For the text-containing cell, return its midpoint in [X, Y] coordinate format. 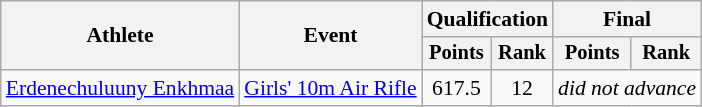
Erdenechuluuny Enkhmaa [120, 88]
617.5 [456, 88]
Girls' 10m Air Rifle [330, 88]
Qualification [488, 19]
Athlete [120, 36]
did not advance [627, 88]
Event [330, 36]
12 [522, 88]
Final [627, 19]
